Determine the (X, Y) coordinate at the center of the cell enclosing the given text.  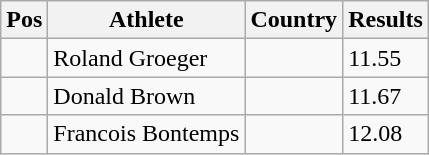
Country (294, 20)
11.67 (386, 96)
11.55 (386, 58)
Athlete (146, 20)
Donald Brown (146, 96)
Francois Bontemps (146, 134)
Roland Groeger (146, 58)
12.08 (386, 134)
Pos (24, 20)
Results (386, 20)
